Pinpoint the cell where the given text exists, returning its (x, y) midpoint coordinate. 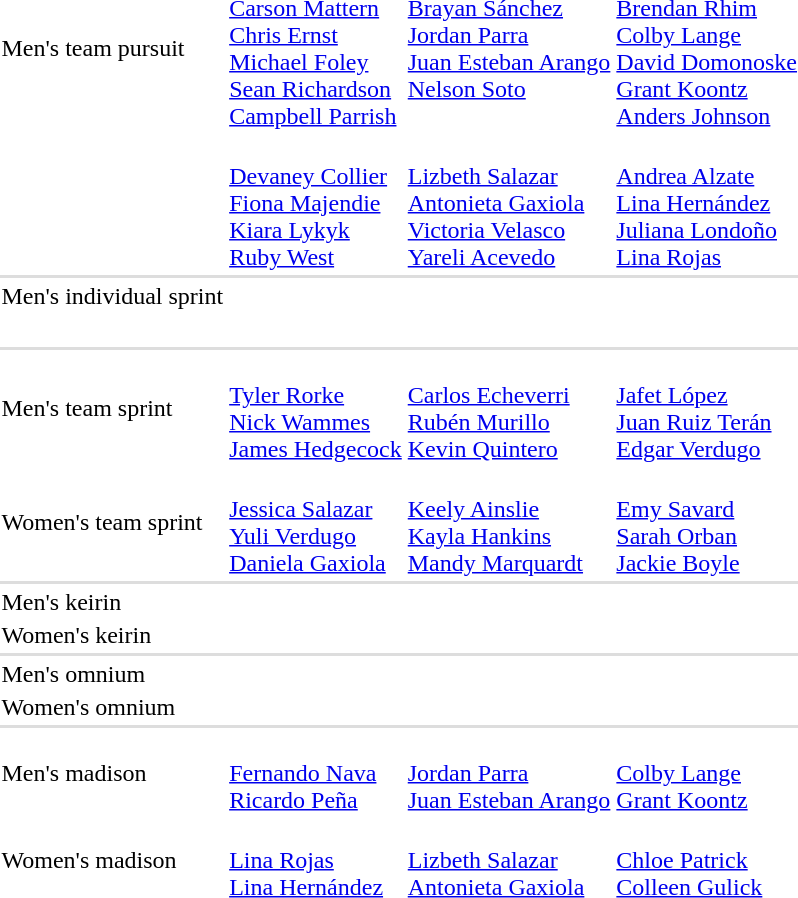
Men's individual sprint (112, 296)
Men's keirin (112, 602)
Women's omnium (112, 707)
Men's team sprint (112, 408)
Women's team sprint (112, 522)
Tyler RorkeNick WammesJames Hedgecock (316, 408)
Jordan ParraJuan Esteban Arango (509, 773)
Lizbeth SalazarAntonieta GaxiolaVictoria VelascoYareli Acevedo (509, 203)
Carlos EcheverriRubén MurilloKevin Quintero (509, 408)
Women's keirin (112, 635)
Fernando NavaRicardo Peña (316, 773)
Men's madison (112, 773)
Jessica SalazarYuli VerdugoDaniela Gaxiola (316, 522)
Devaney CollierFiona MajendieKiara LykykRuby West (316, 203)
Keely AinslieKayla HankinsMandy Marquardt (509, 522)
Men's omnium (112, 674)
